Determine the (x, y) coordinate at the center of the cell enclosing the given text.  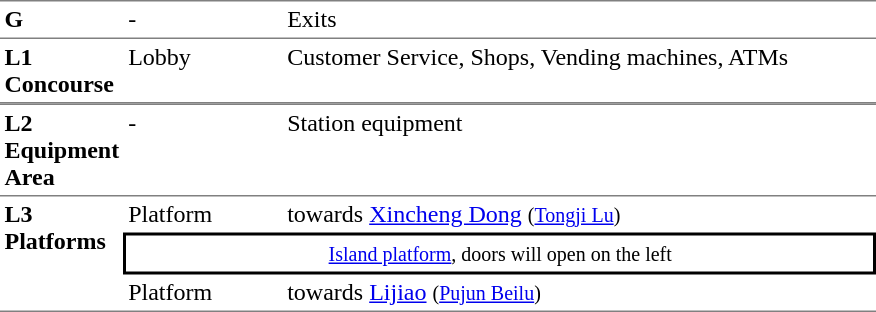
G (62, 19)
L2Equipment Area (62, 150)
L1Concourse (62, 71)
Lobby (204, 71)
L3Platforms (62, 254)
